Return the [X, Y] coordinate for the center point of the cell that contains the specified text.  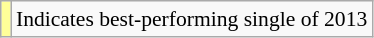
Indicates best-performing single of 2013 [192, 19]
